Return the [x, y] coordinate for the center point of the cell that contains the specified text.  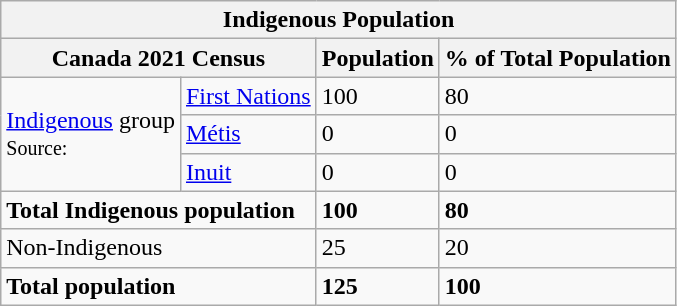
First Nations [248, 96]
Métis [248, 134]
Non-Indigenous [158, 248]
20 [558, 248]
Inuit [248, 172]
Total population [158, 286]
Indigenous groupSource: [91, 134]
Indigenous Population [339, 20]
Population [378, 58]
Canada 2021 Census [158, 58]
125 [378, 286]
Total Indigenous population [158, 210]
% of Total Population [558, 58]
25 [378, 248]
